Output the [X, Y] coordinate of the center of the cell containing the given text.  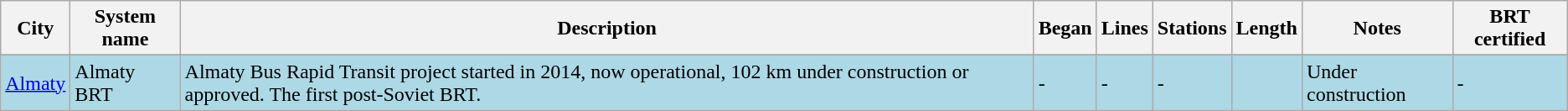
System name [126, 29]
Lines [1124, 29]
Stations [1192, 29]
Under construction [1377, 82]
Description [606, 29]
Length [1266, 29]
Almaty Bus Rapid Transit project started in 2014, now operational, 102 km under construction or approved. The first post-Soviet BRT. [606, 82]
BRT certified [1509, 29]
Began [1065, 29]
Notes [1377, 29]
City [35, 29]
Almaty [35, 82]
Almaty BRT [126, 82]
